Locate the cell with the specified text and output its [X, Y] center coordinate. 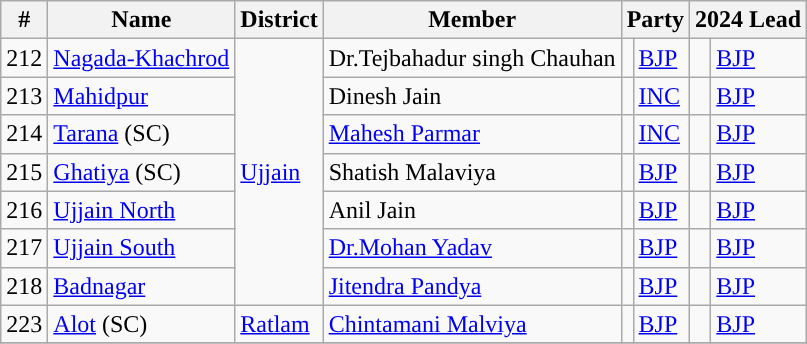
Tarana (SC) [142, 134]
215 [24, 172]
Name [142, 20]
Dr.Tejbahadur singh Chauhan [472, 58]
217 [24, 248]
Alot (SC) [142, 324]
Party [655, 20]
Ratlam [279, 324]
Jitendra Pandya [472, 286]
Nagada-Khachrod [142, 58]
Chintamani Malviya [472, 324]
214 [24, 134]
213 [24, 96]
Ujjain North [142, 210]
Dinesh Jain [472, 96]
Ujjain [279, 172]
216 [24, 210]
Ujjain South [142, 248]
223 [24, 324]
Anil Jain [472, 210]
Mahidpur [142, 96]
Mahesh Parmar [472, 134]
District [279, 20]
2024 Lead [748, 20]
Shatish Malaviya [472, 172]
Dr.Mohan Yadav [472, 248]
Member [472, 20]
Ghatiya (SC) [142, 172]
# [24, 20]
218 [24, 286]
212 [24, 58]
Badnagar [142, 286]
